Output the [X, Y] coordinate of the center of the cell containing the given text.  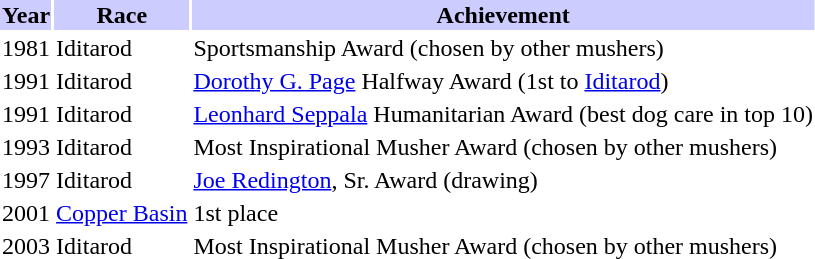
1981 [26, 48]
Race [122, 15]
2001 [26, 213]
1st place [504, 213]
Most Inspirational Musher Award (chosen by other mushers) [504, 147]
Sportsmanship Award (chosen by other mushers) [504, 48]
Copper Basin [122, 213]
1993 [26, 147]
1997 [26, 180]
Joe Redington, Sr. Award (drawing) [504, 180]
Leonhard Seppala Humanitarian Award (best dog care in top 10) [504, 114]
Achievement [504, 15]
Dorothy G. Page Halfway Award (1st to Iditarod) [504, 81]
Year [26, 15]
